Output the (x, y) coordinate of the center of the cell containing the given text.  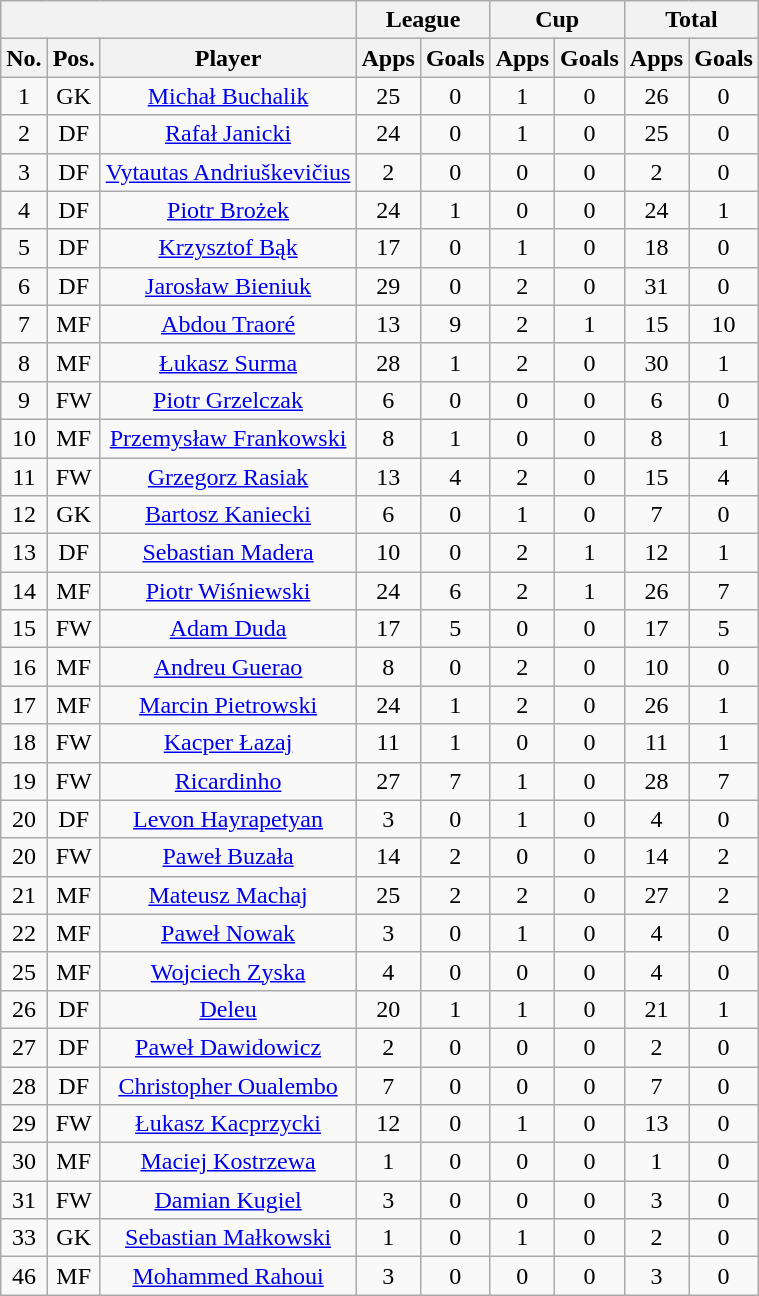
Krzysztof Bąk (228, 248)
Grzegorz Rasiak (228, 477)
Piotr Grzelczak (228, 400)
No. (24, 58)
Damian Kugiel (228, 1200)
League (423, 20)
Cup (557, 20)
Sebastian Madera (228, 553)
Maciej Kostrzewa (228, 1162)
Sebastian Małkowski (228, 1238)
Levon Hayrapetyan (228, 819)
Piotr Brożek (228, 210)
Christopher Oualembo (228, 1085)
Jarosław Bieniuk (228, 286)
Bartosz Kaniecki (228, 515)
Adam Duda (228, 629)
Przemysław Frankowski (228, 438)
Łukasz Surma (228, 362)
16 (24, 667)
Pos. (74, 58)
19 (24, 781)
Rafał Janicki (228, 134)
Marcin Pietrowski (228, 705)
Player (228, 58)
Wojciech Zyska (228, 971)
Piotr Wiśniewski (228, 591)
Vytautas Andriuškevičius (228, 172)
46 (24, 1276)
22 (24, 933)
Łukasz Kacprzycki (228, 1124)
Kacper Łazaj (228, 743)
Paweł Buzała (228, 857)
Michał Buchalik (228, 96)
Abdou Traoré (228, 324)
Ricardinho (228, 781)
Andreu Guerao (228, 667)
Total (691, 20)
33 (24, 1238)
Mateusz Machaj (228, 895)
Paweł Nowak (228, 933)
Deleu (228, 1009)
Paweł Dawidowicz (228, 1047)
Mohammed Rahoui (228, 1276)
